Determine the (x, y) coordinate at the center of the cell enclosing the given text.  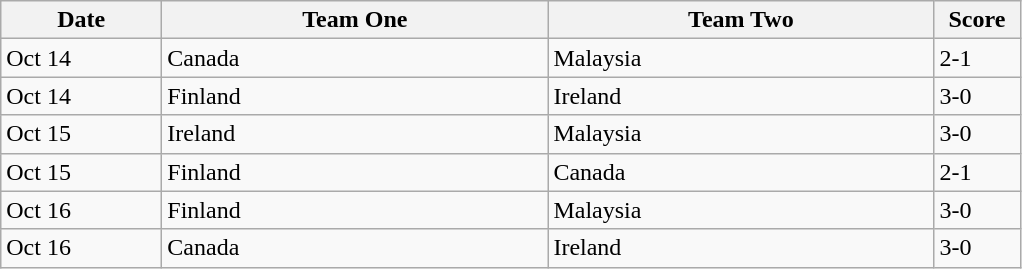
Date (82, 20)
Score (977, 20)
Team One (355, 20)
Team Two (741, 20)
